Extract the [x, y] coordinate from the center of the cell holding the provided text.  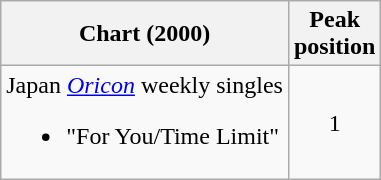
1 [334, 122]
Chart (2000) [145, 34]
Peakposition [334, 34]
Japan Oricon weekly singles"For You/Time Limit" [145, 122]
